Search for the cell housing the specified text and yield its [X, Y] center coordinate. 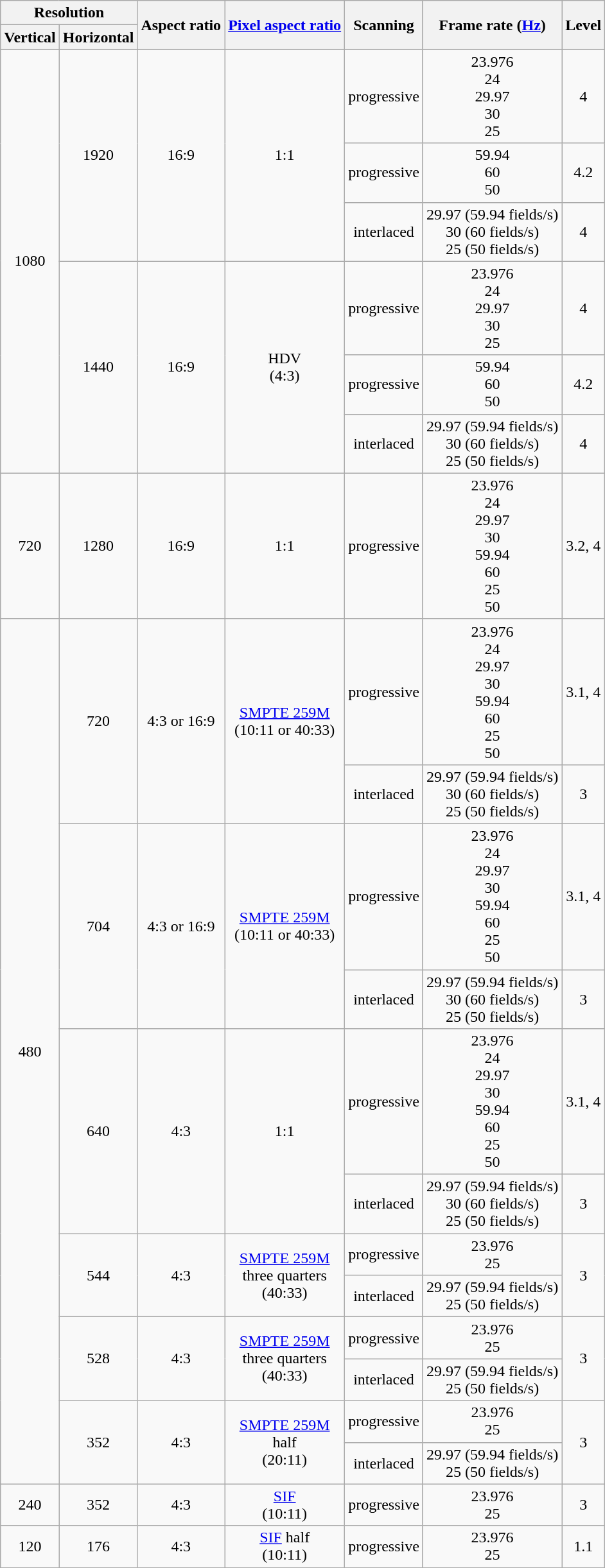
SIF half (10:11) [285, 1547]
Horizontal [98, 37]
Vertical [30, 37]
1280 [98, 546]
120 [30, 1547]
SMPTE 259M half (20:11) [285, 1442]
Scanning [384, 25]
Frame rate (Hz) [492, 25]
HDV (4:3) [285, 367]
480 [30, 1051]
176 [98, 1547]
Aspect ratio [181, 25]
640 [98, 1131]
1080 [30, 261]
1440 [98, 367]
3.2, 4 [583, 546]
240 [30, 1504]
SIF (10:11) [285, 1504]
544 [98, 1275]
1.1 [583, 1547]
Pixel aspect ratio [285, 25]
Level [583, 25]
704 [98, 926]
528 [98, 1359]
1920 [98, 155]
Resolution [69, 13]
